Extract the [X, Y] coordinate from the center of the cell holding the provided text.  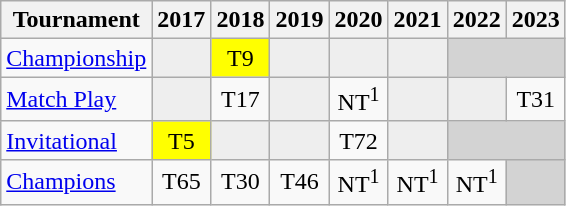
2021 [418, 20]
T9 [240, 58]
Champions [76, 182]
Championship [76, 58]
Invitational [76, 140]
2023 [536, 20]
T30 [240, 182]
2017 [182, 20]
2020 [358, 20]
T46 [300, 182]
T31 [536, 100]
T17 [240, 100]
2018 [240, 20]
Match Play [76, 100]
T5 [182, 140]
T65 [182, 182]
2019 [300, 20]
T72 [358, 140]
2022 [476, 20]
Tournament [76, 20]
